Return [x, y] of the center of cell containing provided text 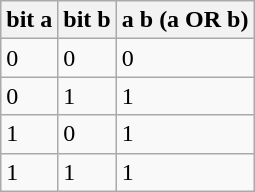
bit a [30, 20]
bit b [87, 20]
a b (a OR b) [185, 20]
